Find where the given text appears and provide that cell's center as [x, y] coordinate. 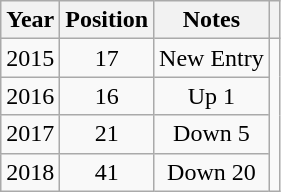
2015 [30, 58]
Down 20 [212, 172]
21 [107, 134]
2018 [30, 172]
Position [107, 20]
16 [107, 96]
Down 5 [212, 134]
41 [107, 172]
Notes [212, 20]
17 [107, 58]
2016 [30, 96]
Up 1 [212, 96]
Year [30, 20]
New Entry [212, 58]
2017 [30, 134]
